From the cell containing the given text, extract its center point as [x, y] coordinate. 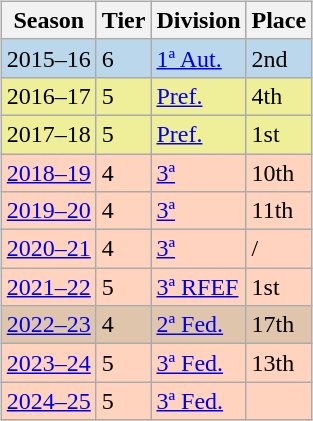
4th [279, 96]
2017–18 [48, 134]
2016–17 [48, 96]
Place [279, 20]
2019–20 [48, 211]
3ª RFEF [198, 287]
Division [198, 20]
2ª Fed. [198, 325]
17th [279, 325]
11th [279, 211]
2021–22 [48, 287]
Season [48, 20]
2024–25 [48, 401]
1ª Aut. [198, 58]
6 [124, 58]
2020–21 [48, 249]
2015–16 [48, 58]
/ [279, 249]
2nd [279, 58]
10th [279, 173]
Tier [124, 20]
2023–24 [48, 363]
13th [279, 363]
2022–23 [48, 325]
2018–19 [48, 173]
